Output the [X, Y] coordinate of the center of the cell containing the given text.  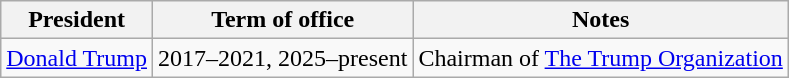
President [77, 20]
2017–2021, 2025–present [283, 58]
Term of office [283, 20]
Notes [600, 20]
Donald Trump [77, 58]
Chairman of The Trump Organization [600, 58]
